Locate the cell with the specified text and output its [x, y] center coordinate. 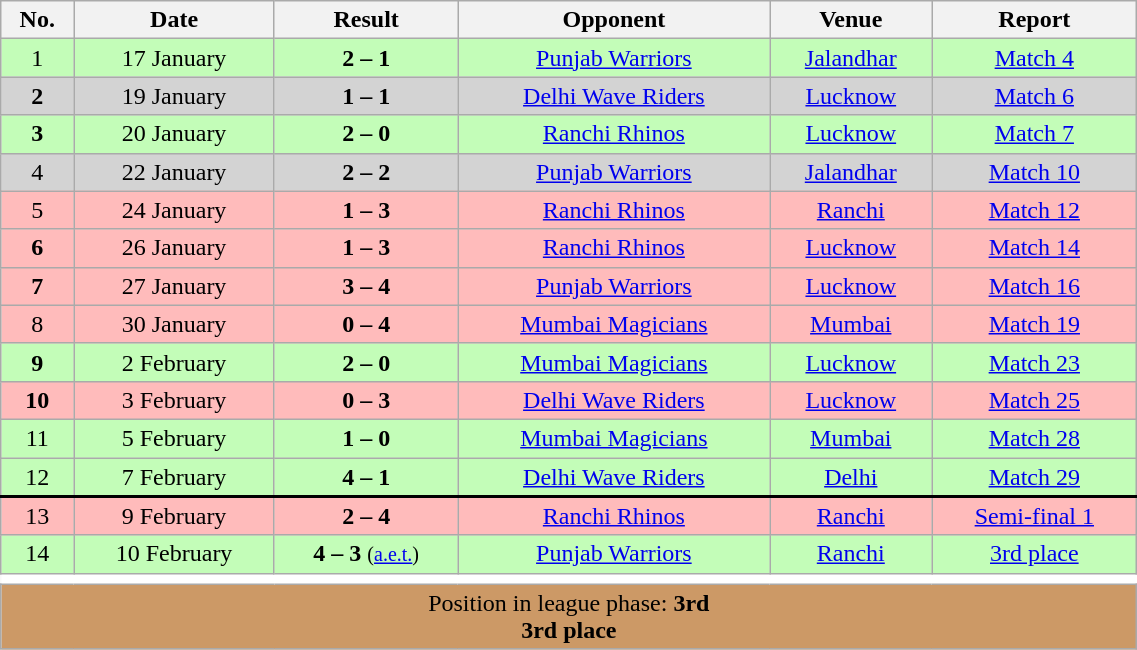
Match 23 [1034, 362]
4 [38, 172]
1 – 0 [366, 438]
4 – 3 (a.e.t.) [366, 554]
Match 7 [1034, 134]
Position in league phase: 3rd3rd place [569, 616]
13 [38, 516]
Match 6 [1034, 96]
Result [366, 20]
4 – 1 [366, 478]
2 February [174, 362]
17 January [174, 58]
Date [174, 20]
24 January [174, 210]
Opponent [614, 20]
19 January [174, 96]
5 February [174, 438]
9 February [174, 516]
20 January [174, 134]
Match 10 [1034, 172]
3 February [174, 400]
Match 29 [1034, 478]
30 January [174, 324]
Match 4 [1034, 58]
1 – 1 [366, 96]
12 [38, 478]
3 [38, 134]
2 – 1 [366, 58]
1 [38, 58]
Venue [851, 20]
Match 19 [1034, 324]
10 [38, 400]
Match 28 [1034, 438]
0 – 4 [366, 324]
11 [38, 438]
No. [38, 20]
22 January [174, 172]
Match 25 [1034, 400]
14 [38, 554]
8 [38, 324]
6 [38, 248]
Delhi [851, 478]
3rd place [1034, 554]
7 [38, 286]
Match 14 [1034, 248]
0 – 3 [366, 400]
27 January [174, 286]
7 February [174, 478]
Report [1034, 20]
10 February [174, 554]
9 [38, 362]
3 – 4 [366, 286]
Match 12 [1034, 210]
Semi-final 1 [1034, 516]
5 [38, 210]
26 January [174, 248]
2 [38, 96]
2 – 2 [366, 172]
Match 16 [1034, 286]
2 – 4 [366, 516]
